Extract the (X, Y) coordinate from the center of the cell holding the provided text.  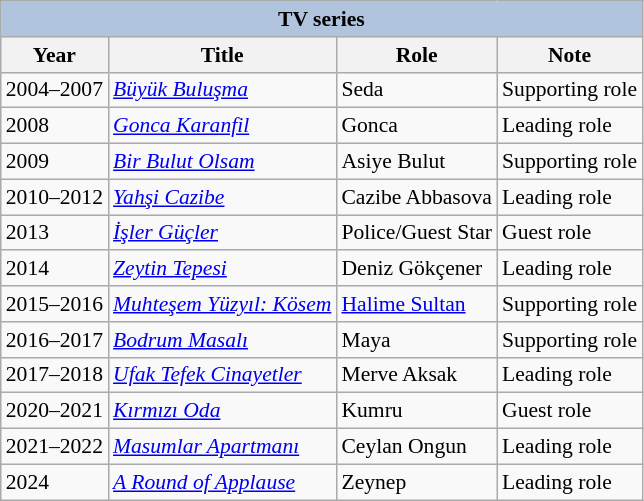
Zeytin Tepesi (222, 269)
2024 (54, 482)
2015–2016 (54, 304)
Bir Bulut Olsam (222, 162)
Bodrum Masalı (222, 340)
İşler Güçler (222, 233)
Cazibe Abbasova (416, 197)
2010–2012 (54, 197)
Maya (416, 340)
TV series (322, 19)
Muhteşem Yüzyıl: Kösem (222, 304)
Police/Guest Star (416, 233)
Role (416, 55)
Title (222, 55)
2004–2007 (54, 90)
2009 (54, 162)
Büyük Buluşma (222, 90)
A Round of Applause (222, 482)
Ceylan Ongun (416, 447)
Kırmızı Oda (222, 411)
Masumlar Apartmanı (222, 447)
2017–2018 (54, 375)
Deniz Gökçener (416, 269)
2016–2017 (54, 340)
Note (570, 55)
2021–2022 (54, 447)
Year (54, 55)
2008 (54, 126)
Yahşi Cazibe (222, 197)
Seda (416, 90)
Gonca (416, 126)
2013 (54, 233)
Gonca Karanfil (222, 126)
Halime Sultan (416, 304)
2020–2021 (54, 411)
Asiye Bulut (416, 162)
Zeynep (416, 482)
Merve Aksak (416, 375)
Ufak Tefek Cinayetler (222, 375)
2014 (54, 269)
Kumru (416, 411)
